Find where the given text appears and provide that cell's center as (x, y) coordinate. 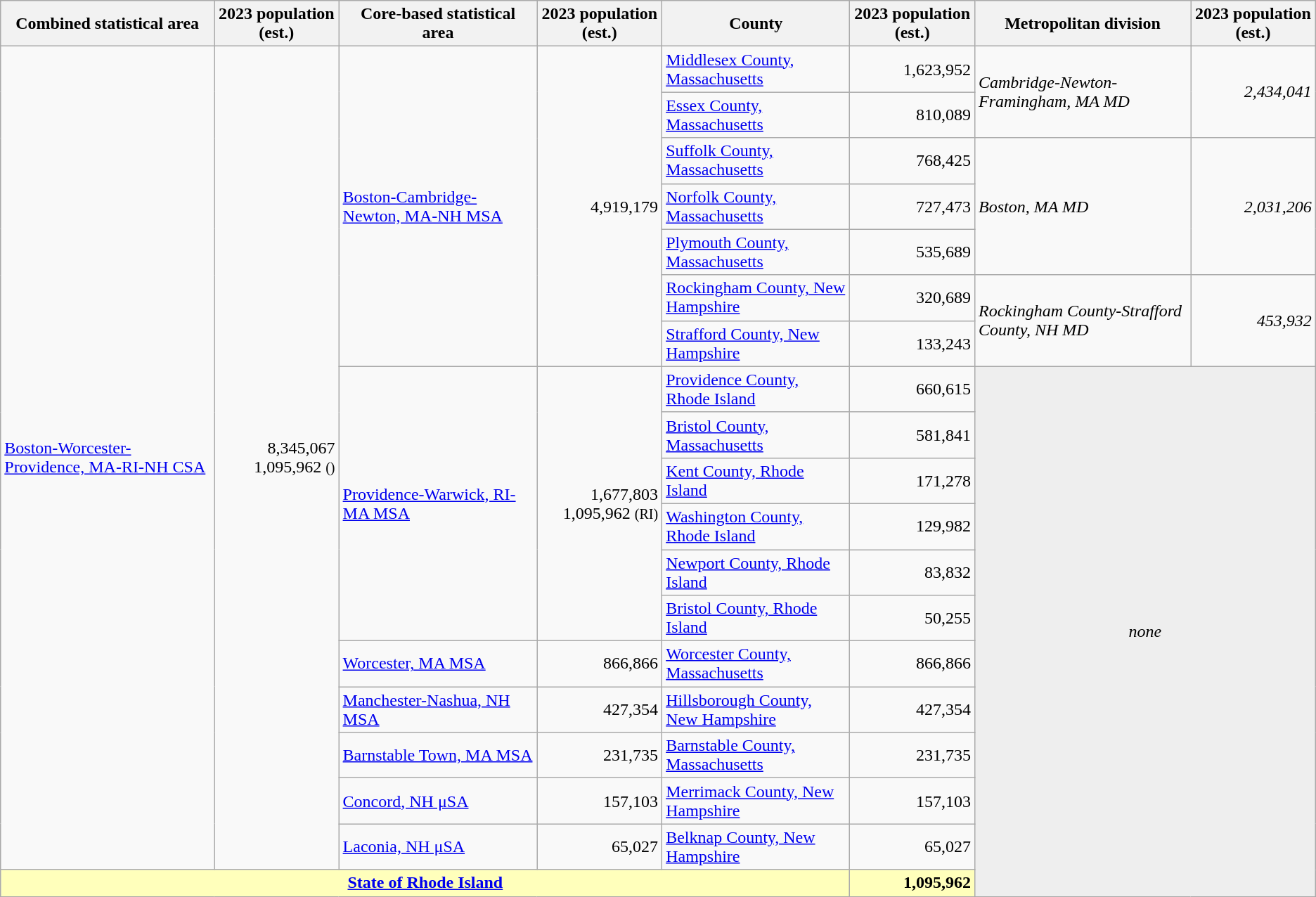
320,689 (912, 298)
Barnstable Town, MA MSA (438, 755)
83,832 (912, 572)
Laconia, NH μSA (438, 846)
Worcester, MA MSA (438, 664)
Boston, MA MD (1083, 207)
768,425 (912, 160)
4,919,179 (600, 207)
Metropolitan division (1083, 24)
Manchester-Nashua, NH MSA (438, 710)
Providence County, Rhode Island (756, 389)
129,982 (912, 526)
Providence-Warwick, RI-MA MSA (438, 503)
535,689 (912, 252)
2,434,041 (1253, 92)
727,473 (912, 207)
133,243 (912, 343)
Bristol County, Rhode Island (756, 619)
581,841 (912, 434)
County (756, 24)
810,089 (912, 115)
Washington County, Rhode Island (756, 526)
Combined statistical area (108, 24)
2,031,206 (1253, 207)
Merrimack County, New Hampshire (756, 801)
Norfolk County, Massachusetts (756, 207)
Belknap County, New Hampshire (756, 846)
Middlesex County, Massachusetts (756, 69)
Boston-Cambridge-Newton, MA-NH MSA (438, 207)
1,623,952 (912, 69)
Concord, NH μSA (438, 801)
Strafford County, New Hampshire (756, 343)
Rockingham County-Strafford County, NH MD (1083, 321)
Boston-Worcester-Providence, MA-RI-NH CSA (108, 458)
State of Rhode Island (425, 883)
8,345,0671,095,962 () (276, 458)
Rockingham County, New Hampshire (756, 298)
Essex County, Massachusetts (756, 115)
Barnstable County, Massachusetts (756, 755)
1,095,962 (912, 883)
660,615 (912, 389)
Plymouth County, Massachusetts (756, 252)
Newport County, Rhode Island (756, 572)
Cambridge-Newton-Framingham, MA MD (1083, 92)
Kent County, Rhode Island (756, 481)
453,932 (1253, 321)
50,255 (912, 619)
none (1144, 631)
Hillsborough County, New Hampshire (756, 710)
171,278 (912, 481)
Suffolk County, Massachusetts (756, 160)
Worcester County, Massachusetts (756, 664)
1,677,8031,095,962 (RI) (600, 503)
Core-based statistical area (438, 24)
Bristol County, Massachusetts (756, 434)
